Locate the cell with the specified text and output its (X, Y) center coordinate. 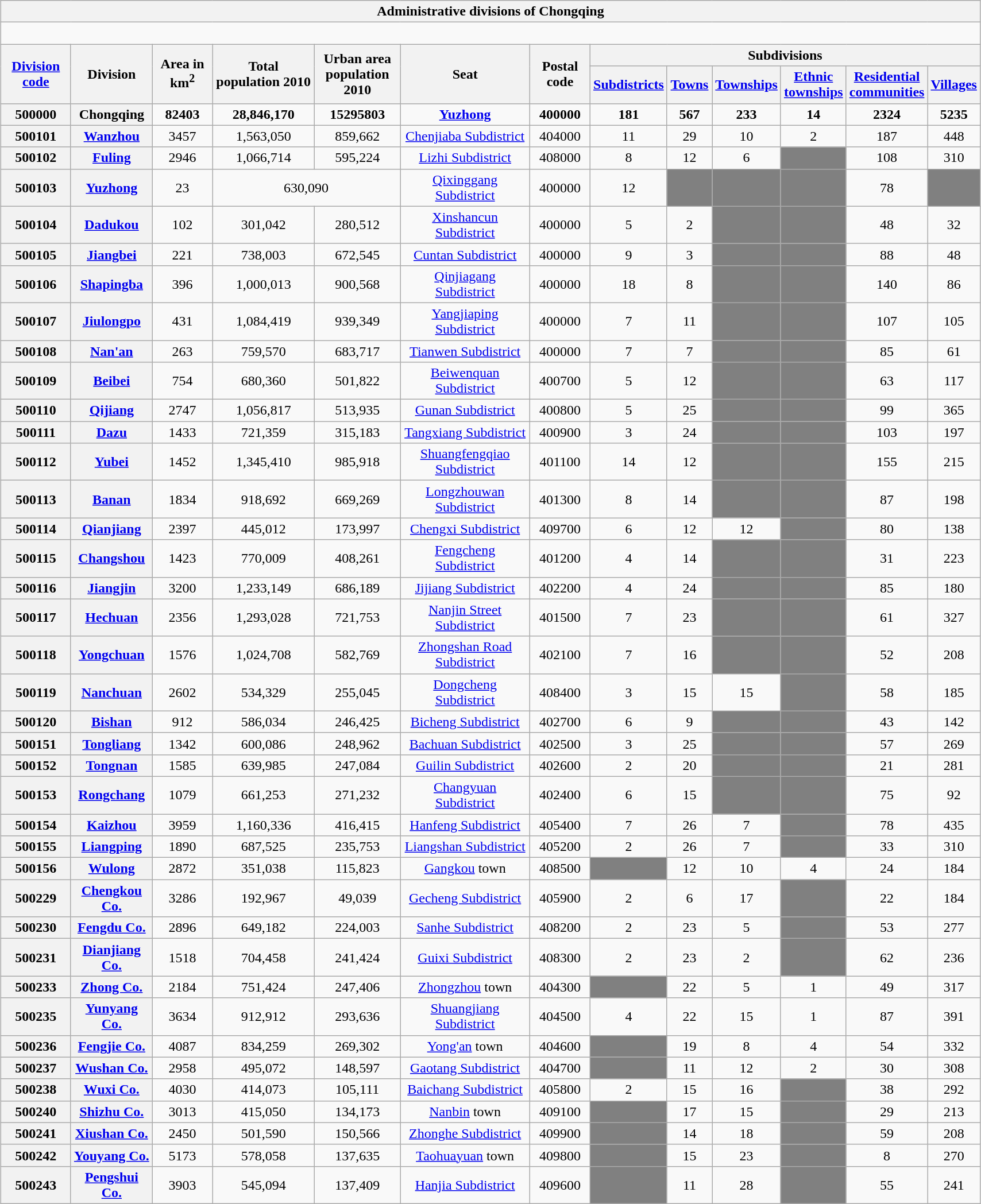
Dianjiang Co. (111, 958)
402200 (561, 588)
293,636 (357, 1016)
1342 (183, 744)
Shuangfengqiao Subdistrict (465, 462)
Guilin Subdistrict (465, 765)
247,084 (357, 765)
185 (954, 692)
900,568 (357, 284)
401300 (561, 500)
62 (887, 958)
687,525 (264, 847)
2747 (183, 411)
408500 (561, 869)
2872 (183, 869)
Bishan (111, 722)
500120 (36, 722)
137,409 (357, 1185)
435 (954, 825)
Dazu (111, 432)
683,717 (357, 351)
500107 (36, 322)
500110 (36, 411)
1,084,419 (264, 322)
1,293,028 (264, 618)
409800 (561, 1155)
92 (954, 795)
33 (887, 847)
197 (954, 432)
649,182 (264, 928)
Hanjia Subdistrict (465, 1185)
Towns (689, 85)
500242 (36, 1155)
Changyuan Subdistrict (465, 795)
500105 (36, 254)
Xiushan Co. (111, 1133)
500117 (36, 618)
1423 (183, 558)
404700 (561, 1068)
500115 (36, 558)
Tongliang (111, 744)
134,173 (357, 1112)
500104 (36, 225)
Wulong (111, 869)
704,458 (264, 958)
75 (887, 795)
404300 (561, 987)
308 (954, 1068)
Xinshancun Subdistrict (465, 225)
82403 (183, 114)
500240 (36, 1112)
661,253 (264, 795)
49 (887, 987)
912 (183, 722)
Kaizhou (111, 825)
500152 (36, 765)
Beibei (111, 381)
Gecheng Subdistrict (465, 898)
Longzhouwan Subdistrict (465, 500)
501,590 (264, 1133)
Baichang Subdistrict (465, 1090)
400700 (561, 381)
Shapingba (111, 284)
680,360 (264, 381)
3634 (183, 1016)
405800 (561, 1090)
Gaotang Subdistrict (465, 1068)
281 (954, 765)
Division (111, 73)
2958 (183, 1068)
686,189 (357, 588)
3457 (183, 136)
2946 (183, 158)
30 (887, 1068)
500118 (36, 655)
445,012 (264, 529)
1,160,336 (264, 825)
1585 (183, 765)
Yangjiaping Subdistrict (465, 322)
Zhong Co. (111, 987)
Ethnic townships (813, 85)
Nanchuan (111, 692)
Gunan Subdistrict (465, 411)
404500 (561, 1016)
Shizhu Co. (111, 1112)
198 (954, 500)
404600 (561, 1046)
918,692 (264, 500)
Tongnan (111, 765)
404000 (561, 136)
213 (954, 1112)
Banan (111, 500)
115,823 (357, 869)
Tianwen Subdistrict (465, 351)
32 (954, 225)
49,039 (357, 898)
Jijiang Subdistrict (465, 588)
500000 (36, 114)
1890 (183, 847)
500241 (36, 1133)
495,072 (264, 1068)
117 (954, 381)
Rongchang (111, 795)
Fengdu Co. (111, 928)
88 (887, 254)
Qijiang (111, 411)
Taohuayuan town (465, 1155)
1,345,410 (264, 462)
1,233,149 (264, 588)
Bachuan Subdistrict (465, 744)
Nanjin Street Subdistrict (465, 618)
1433 (183, 432)
401200 (561, 558)
500112 (36, 462)
1,056,817 (264, 411)
55 (887, 1185)
Residential communities (887, 85)
402600 (561, 765)
138 (954, 529)
Subdivisions (786, 55)
500243 (36, 1185)
235,753 (357, 847)
738,003 (264, 254)
301,042 (264, 225)
639,985 (264, 765)
754 (183, 381)
277 (954, 928)
107 (887, 322)
567 (689, 114)
31 (887, 558)
582,769 (357, 655)
405200 (561, 847)
280,512 (357, 225)
292 (954, 1090)
Chongqing (111, 114)
409100 (561, 1112)
500229 (36, 898)
402700 (561, 722)
Liangping (111, 847)
414,073 (264, 1090)
1452 (183, 462)
400800 (561, 411)
Fengjie Co. (111, 1046)
255,045 (357, 692)
2397 (183, 529)
400900 (561, 432)
247,406 (357, 987)
Yunyang Co. (111, 1016)
405400 (561, 825)
224,003 (357, 928)
408200 (561, 928)
108 (887, 158)
Fuling (111, 158)
Zhonghe Subdistrict (465, 1133)
2450 (183, 1133)
3286 (183, 898)
408400 (561, 692)
Chengkou Co. (111, 898)
500153 (36, 795)
415,050 (264, 1112)
Postal code (561, 73)
28,846,170 (264, 114)
Youyang Co. (111, 1155)
Tangxiang Subdistrict (465, 432)
416,415 (357, 825)
Bicheng Subdistrict (465, 722)
448 (954, 136)
Total population 2010 (264, 73)
500114 (36, 529)
721,359 (264, 432)
500156 (36, 869)
Administrative divisions of Chongqing (490, 11)
241 (954, 1185)
Lizhi Subdistrict (465, 158)
54 (887, 1046)
Chengxi Subdistrict (465, 529)
233 (747, 114)
500103 (36, 187)
38 (887, 1090)
Wushan Co. (111, 1068)
215 (954, 462)
500113 (36, 500)
985,918 (357, 462)
401500 (561, 618)
80 (887, 529)
Gangkou town (465, 869)
500102 (36, 158)
Yongchuan (111, 655)
Wanzhou (111, 136)
Dongcheng Subdistrict (465, 692)
Zhongzhou town (465, 987)
241,424 (357, 958)
2896 (183, 928)
500238 (36, 1090)
365 (954, 411)
246,425 (357, 722)
57 (887, 744)
759,570 (264, 351)
Shuangjiang Subdistrict (465, 1016)
315,183 (357, 432)
63 (887, 381)
630,090 (307, 187)
545,094 (264, 1185)
269 (954, 744)
672,545 (357, 254)
939,349 (357, 322)
500116 (36, 588)
Area in km2 (183, 73)
3200 (183, 588)
500237 (36, 1068)
Liangshan Subdistrict (465, 847)
500155 (36, 847)
248,962 (357, 744)
1518 (183, 958)
586,034 (264, 722)
137,635 (357, 1155)
Zhongshan Road Subdistrict (465, 655)
5173 (183, 1155)
155 (887, 462)
3013 (183, 1112)
4087 (183, 1046)
20 (689, 765)
Division code (36, 73)
Yong'an town (465, 1046)
1576 (183, 655)
Hechuan (111, 618)
Beiwenquan Subdistrict (465, 381)
500235 (36, 1016)
578,058 (264, 1155)
721,753 (357, 618)
Townships (747, 85)
Hanfeng Subdistrict (465, 825)
5235 (954, 114)
Yubei (111, 462)
192,967 (264, 898)
332 (954, 1046)
409600 (561, 1185)
1,000,013 (264, 284)
180 (954, 588)
1,563,050 (264, 136)
58 (887, 692)
270 (954, 1155)
271,232 (357, 795)
513,935 (357, 411)
43 (887, 722)
269,302 (357, 1046)
Sanhe Subdistrict (465, 928)
102 (183, 225)
86 (954, 284)
140 (887, 284)
Nan'an (111, 351)
Qixinggang Subdistrict (465, 187)
500119 (36, 692)
408,261 (357, 558)
173,997 (357, 529)
263 (183, 351)
1834 (183, 500)
187 (887, 136)
391 (954, 1016)
500230 (36, 928)
99 (887, 411)
501,822 (357, 381)
181 (629, 114)
500233 (36, 987)
28 (747, 1185)
Nanbin town (465, 1112)
500236 (36, 1046)
600,086 (264, 744)
500151 (36, 744)
409700 (561, 529)
Fengcheng Subdistrict (465, 558)
402500 (561, 744)
317 (954, 987)
751,424 (264, 987)
150,566 (357, 1133)
409900 (561, 1133)
223 (954, 558)
1,024,708 (264, 655)
21 (887, 765)
105 (954, 322)
15295803 (357, 114)
401100 (561, 462)
402400 (561, 795)
2356 (183, 618)
500109 (36, 381)
2602 (183, 692)
Qianjiang (111, 529)
770,009 (264, 558)
Qinjiagang Subdistrict (465, 284)
2324 (887, 114)
408000 (561, 158)
19 (689, 1046)
142 (954, 722)
52 (887, 655)
Subdistricts (629, 85)
500101 (36, 136)
500108 (36, 351)
Chenjiaba Subdistrict (465, 136)
327 (954, 618)
500231 (36, 958)
408300 (561, 958)
859,662 (357, 136)
Cuntan Subdistrict (465, 254)
Pengshui Co. (111, 1185)
221 (183, 254)
534,329 (264, 692)
105,111 (357, 1090)
500111 (36, 432)
912,912 (264, 1016)
595,224 (357, 158)
148,597 (357, 1068)
1,066,714 (264, 158)
500106 (36, 284)
Guixi Subdistrict (465, 958)
53 (887, 928)
3959 (183, 825)
1079 (183, 795)
500154 (36, 825)
Jiangbei (111, 254)
3903 (183, 1185)
Changshou (111, 558)
59 (887, 1133)
Jiulongpo (111, 322)
Dadukou (111, 225)
431 (183, 322)
Wuxi Co. (111, 1090)
103 (887, 432)
2184 (183, 987)
Urban areapopulation 2010 (357, 73)
Villages (954, 85)
402100 (561, 655)
405900 (561, 898)
834,259 (264, 1046)
Seat (465, 73)
669,269 (357, 500)
351,038 (264, 869)
Jiangjin (111, 588)
4030 (183, 1090)
236 (954, 958)
396 (183, 284)
